Output the (x, y) coordinate of the center of the cell containing the given text.  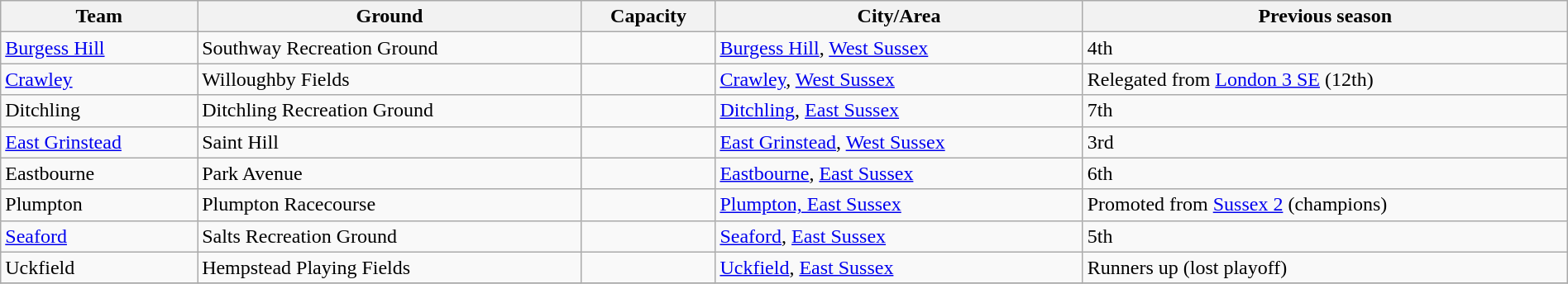
Hempstead Playing Fields (390, 267)
Saint Hill (390, 142)
Team (99, 17)
Plumpton, East Sussex (899, 205)
Promoted from Sussex 2 (champions) (1325, 205)
Capacity (648, 17)
Ditchling, East Sussex (899, 111)
Uckfield (99, 267)
Previous season (1325, 17)
Relegated from London 3 SE (12th) (1325, 79)
Seaford (99, 236)
Burgess Hill (99, 48)
Plumpton Racecourse (390, 205)
Ground (390, 17)
East Grinstead, West Sussex (899, 142)
City/Area (899, 17)
Salts Recreation Ground (390, 236)
Ditchling (99, 111)
Crawley, West Sussex (899, 79)
4th (1325, 48)
Park Avenue (390, 173)
Ditchling Recreation Ground (390, 111)
Seaford, East Sussex (899, 236)
Eastbourne (99, 173)
Crawley (99, 79)
7th (1325, 111)
Willoughby Fields (390, 79)
3rd (1325, 142)
6th (1325, 173)
5th (1325, 236)
Runners up (lost playoff) (1325, 267)
Plumpton (99, 205)
Eastbourne, East Sussex (899, 173)
Burgess Hill, West Sussex (899, 48)
East Grinstead (99, 142)
Uckfield, East Sussex (899, 267)
Southway Recreation Ground (390, 48)
